From the cell containing the given text, extract its center point as [x, y] coordinate. 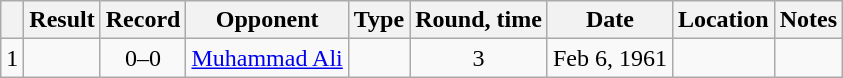
Muhammad Ali [267, 58]
Notes [808, 20]
3 [479, 58]
Opponent [267, 20]
Result [62, 20]
1 [12, 58]
Type [378, 20]
Location [723, 20]
Feb 6, 1961 [610, 58]
Date [610, 20]
Round, time [479, 20]
0–0 [143, 58]
Record [143, 20]
